Return [X, Y] of the center of cell containing provided text 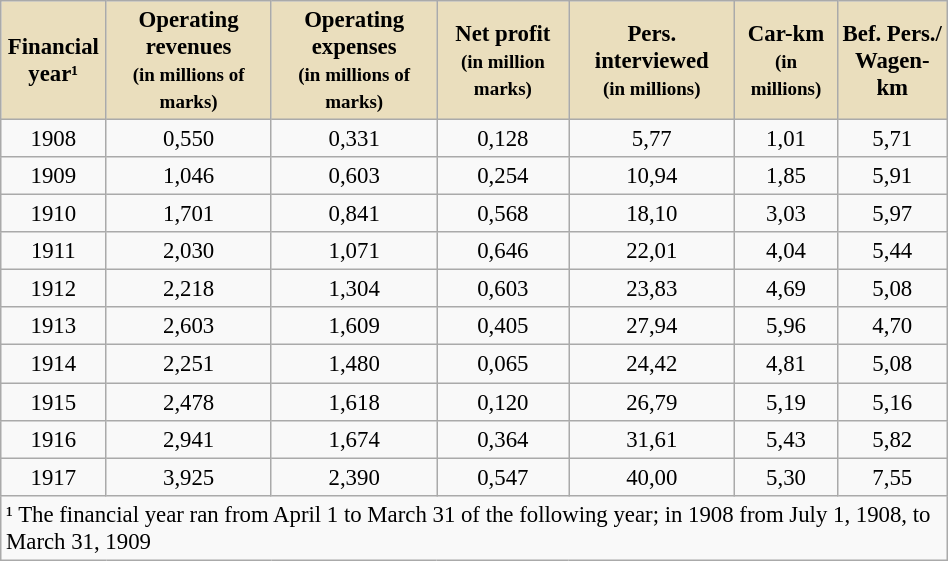
5,96 [786, 327]
1914 [54, 364]
22,01 [652, 251]
18,10 [652, 214]
3,03 [786, 214]
0,331 [354, 139]
0,568 [503, 214]
2,218 [189, 289]
0,120 [503, 402]
5,77 [652, 139]
1915 [54, 402]
0,364 [503, 439]
5,30 [786, 477]
Operating revenues(in millions of marks) [189, 60]
1909 [54, 176]
Bef. Pers./Wagen-km [892, 60]
1908 [54, 139]
0,405 [503, 327]
10,94 [652, 176]
5,82 [892, 439]
26,79 [652, 402]
1,046 [189, 176]
¹ The financial year ran from April 1 to March 31 of the following year; in 1908 from July 1, 1908, to March 31, 1909 [474, 528]
27,94 [652, 327]
7,55 [892, 477]
2,478 [189, 402]
3,925 [189, 477]
0,547 [503, 477]
0,550 [189, 139]
Pers. interviewed(in millions) [652, 60]
1,071 [354, 251]
1,618 [354, 402]
0,128 [503, 139]
31,61 [652, 439]
0,646 [503, 251]
40,00 [652, 477]
5,71 [892, 139]
24,42 [652, 364]
1,674 [354, 439]
0,065 [503, 364]
5,44 [892, 251]
2,030 [189, 251]
Financial year¹ [54, 60]
1913 [54, 327]
0,254 [503, 176]
1917 [54, 477]
1,01 [786, 139]
1911 [54, 251]
5,43 [786, 439]
0,841 [354, 214]
1,701 [189, 214]
5,19 [786, 402]
5,97 [892, 214]
5,91 [892, 176]
1,480 [354, 364]
1910 [54, 214]
23,83 [652, 289]
4,81 [786, 364]
4,69 [786, 289]
Car-km(in millions) [786, 60]
1,85 [786, 176]
4,70 [892, 327]
2,603 [189, 327]
4,04 [786, 251]
Operating expenses(in millions of marks) [354, 60]
Net profit(in million marks) [503, 60]
2,941 [189, 439]
1,609 [354, 327]
2,251 [189, 364]
1,304 [354, 289]
2,390 [354, 477]
5,16 [892, 402]
1916 [54, 439]
1912 [54, 289]
